Detect which cell encompasses the target text, then output its [x, y] center coordinate. 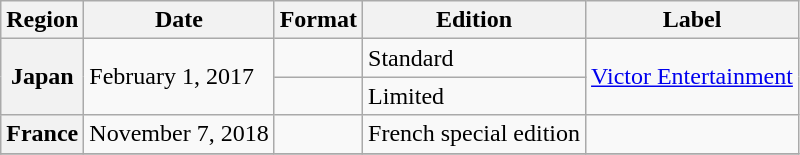
French special edition [474, 134]
February 1, 2017 [179, 77]
Japan [42, 77]
Standard [474, 58]
November 7, 2018 [179, 134]
Edition [474, 20]
Date [179, 20]
France [42, 134]
Format [318, 20]
Limited [474, 96]
Label [692, 20]
Region [42, 20]
Victor Entertainment [692, 77]
